From the cell containing the given text, extract its center point as [X, Y] coordinate. 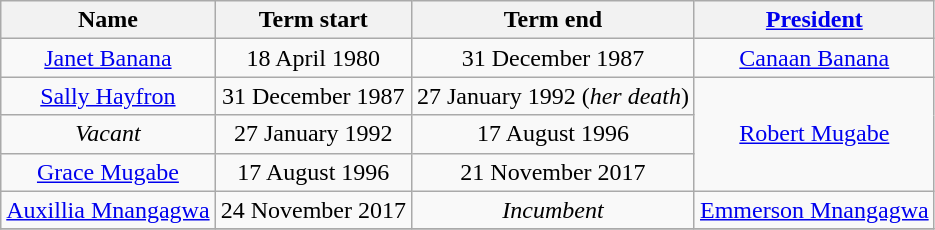
24 November 2017 [313, 210]
Sally Hayfron [108, 96]
Name [108, 20]
Canaan Banana [814, 58]
Vacant [108, 134]
Janet Banana [108, 58]
18 April 1980 [313, 58]
President [814, 20]
27 January 1992 [313, 134]
Term start [313, 20]
Incumbent [552, 210]
Auxillia Mnangagwa [108, 210]
21 November 2017 [552, 172]
Term end [552, 20]
27 January 1992 (her death) [552, 96]
Grace Mugabe [108, 172]
Emmerson Mnangagwa [814, 210]
Robert Mugabe [814, 134]
